Search for the cell housing the specified text and yield its [x, y] center coordinate. 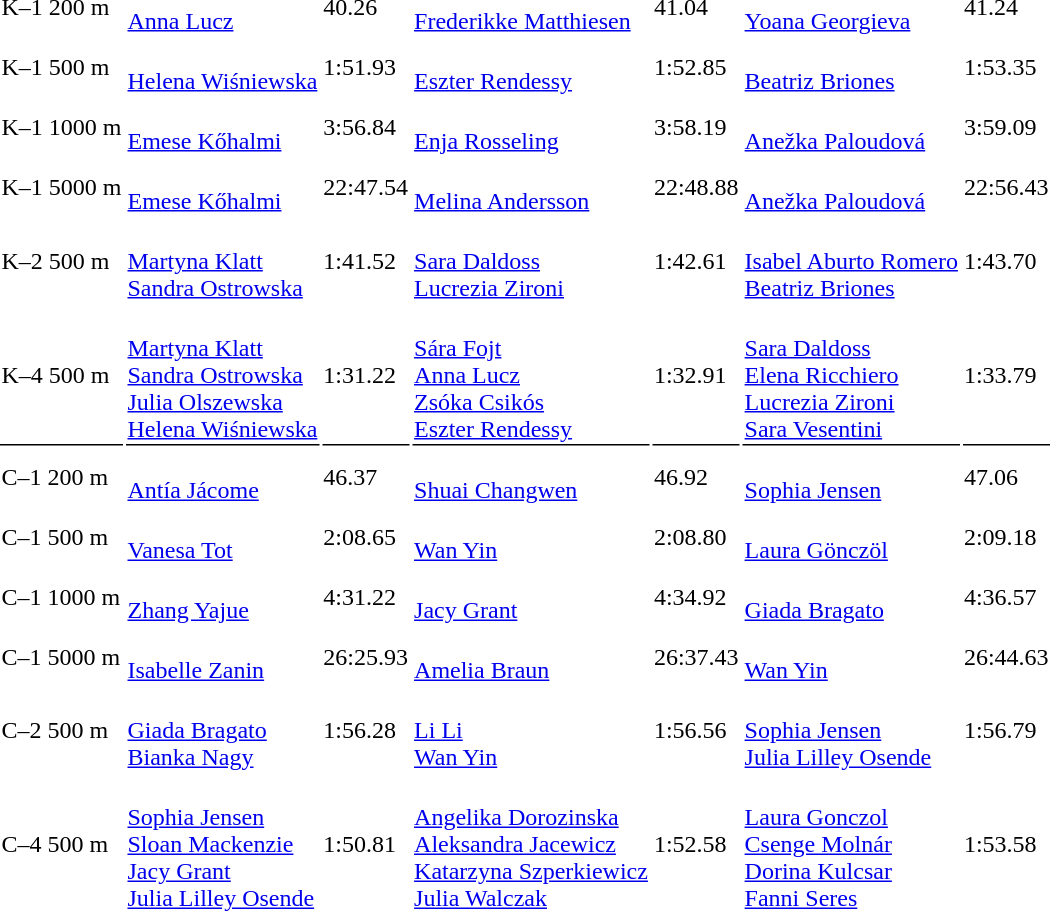
Sára FojtAnna LuczZsóka CsikósEszter Rendessy [532, 376]
1:53.35 [1006, 68]
26:44.63 [1006, 656]
Melina Andersson [532, 188]
Sara DaldossElena RicchieroLucrezia ZironiSara Vesentini [851, 376]
1:33.79 [1006, 376]
3:58.19 [696, 128]
Jacy Grant [532, 596]
Helena Wiśniewska [222, 68]
4:36.57 [1006, 596]
Vanesa Tot [222, 536]
Enja Rosseling [532, 128]
C–1 1000 m [62, 596]
3:59.09 [1006, 128]
C–1 5000 m [62, 656]
46.37 [366, 476]
1:31.22 [366, 376]
2:08.65 [366, 536]
47.06 [1006, 476]
K–4 500 m [62, 376]
Giada Bragato [851, 596]
1:41.52 [366, 261]
Sophia JensenJulia Lilley Osende [851, 730]
2:09.18 [1006, 536]
46.92 [696, 476]
K–1 1000 m [62, 128]
4:34.92 [696, 596]
Shuai Changwen [532, 476]
Zhang Yajue [222, 596]
Giada BragatoBianka Nagy [222, 730]
K–2 500 m [62, 261]
1:52.85 [696, 68]
22:48.88 [696, 188]
K–1 500 m [62, 68]
Beatriz Briones [851, 68]
K–1 5000 m [62, 188]
26:37.43 [696, 656]
22:47.54 [366, 188]
1:43.70 [1006, 261]
3:56.84 [366, 128]
Sophia Jensen [851, 476]
1:32.91 [696, 376]
2:08.80 [696, 536]
Amelia Braun [532, 656]
Laura Gönczöl [851, 536]
Isabelle Zanin [222, 656]
26:25.93 [366, 656]
1:56.79 [1006, 730]
C–2 500 m [62, 730]
1:51.93 [366, 68]
Antía Jácome [222, 476]
C–1 500 m [62, 536]
Martyna KlattSandra Ostrowska [222, 261]
1:42.61 [696, 261]
22:56.43 [1006, 188]
Sara DaldossLucrezia Zironi [532, 261]
Isabel Aburto RomeroBeatriz Briones [851, 261]
Li LiWan Yin [532, 730]
Martyna KlattSandra OstrowskaJulia OlszewskaHelena Wiśniewska [222, 376]
Eszter Rendessy [532, 68]
C–1 200 m [62, 476]
1:56.28 [366, 730]
4:31.22 [366, 596]
1:56.56 [696, 730]
